Capture the cell that displays the provided text and extract its (x, y) central coordinate. 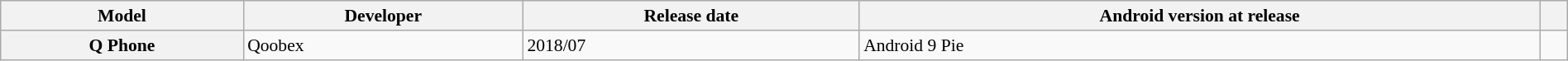
Developer (383, 16)
Q Phone (122, 45)
2018/07 (691, 45)
Android 9 Pie (1199, 45)
Android version at release (1199, 16)
Model (122, 16)
Qoobex (383, 45)
Release date (691, 16)
